Provide the (X, Y) coordinate of the cell's center where the given text is located.  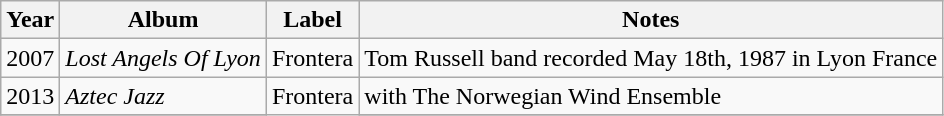
Aztec Jazz (164, 96)
with The Norwegian Wind Ensemble (651, 96)
Album (164, 20)
Lost Angels Of Lyon (164, 58)
Label (312, 20)
2007 (30, 58)
Tom Russell band recorded May 18th, 1987 in Lyon France (651, 58)
2013 (30, 96)
Year (30, 20)
Notes (651, 20)
